Detect which cell encompasses the target text, then output its [X, Y] center coordinate. 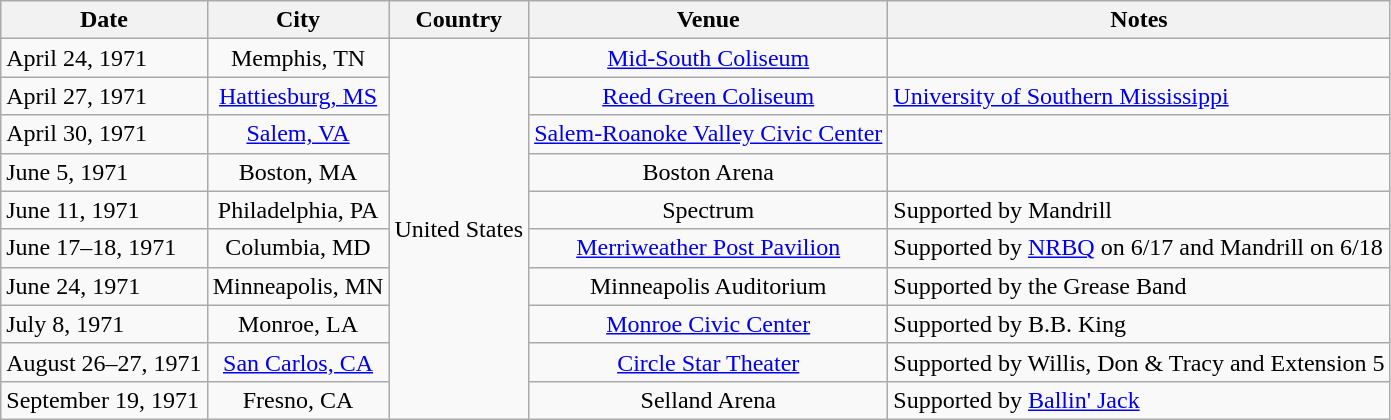
Date [104, 20]
Boston Arena [708, 172]
July 8, 1971 [104, 324]
Mid-South Coliseum [708, 58]
Memphis, TN [298, 58]
June 5, 1971 [104, 172]
Reed Green Coliseum [708, 96]
Country [459, 20]
Hattiesburg, MS [298, 96]
Monroe Civic Center [708, 324]
June 17–18, 1971 [104, 248]
April 27, 1971 [104, 96]
Merriweather Post Pavilion [708, 248]
Supported by B.B. King [1139, 324]
Selland Arena [708, 400]
Minneapolis Auditorium [708, 286]
Spectrum [708, 210]
Supported by Mandrill [1139, 210]
April 24, 1971 [104, 58]
Monroe, LA [298, 324]
June 11, 1971 [104, 210]
Philadelphia, PA [298, 210]
Supported by the Grease Band [1139, 286]
April 30, 1971 [104, 134]
Boston, MA [298, 172]
Supported by Willis, Don & Tracy and Extension 5 [1139, 362]
University of Southern Mississippi [1139, 96]
Columbia, MD [298, 248]
City [298, 20]
June 24, 1971 [104, 286]
August 26–27, 1971 [104, 362]
United States [459, 230]
Circle Star Theater [708, 362]
Salem, VA [298, 134]
San Carlos, CA [298, 362]
Supported by Ballin' Jack [1139, 400]
Notes [1139, 20]
Venue [708, 20]
Minneapolis, MN [298, 286]
Fresno, CA [298, 400]
September 19, 1971 [104, 400]
Supported by NRBQ on 6/17 and Mandrill on 6/18 [1139, 248]
Salem-Roanoke Valley Civic Center [708, 134]
